Detect which cell encompasses the target text, then output its (X, Y) center coordinate. 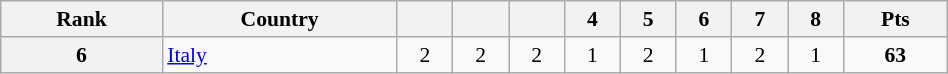
7 (760, 19)
Italy (280, 55)
Rank (82, 19)
4 (592, 19)
8 (816, 19)
63 (895, 55)
Country (280, 19)
5 (648, 19)
Pts (895, 19)
